Return [x, y] of the center of cell containing provided text 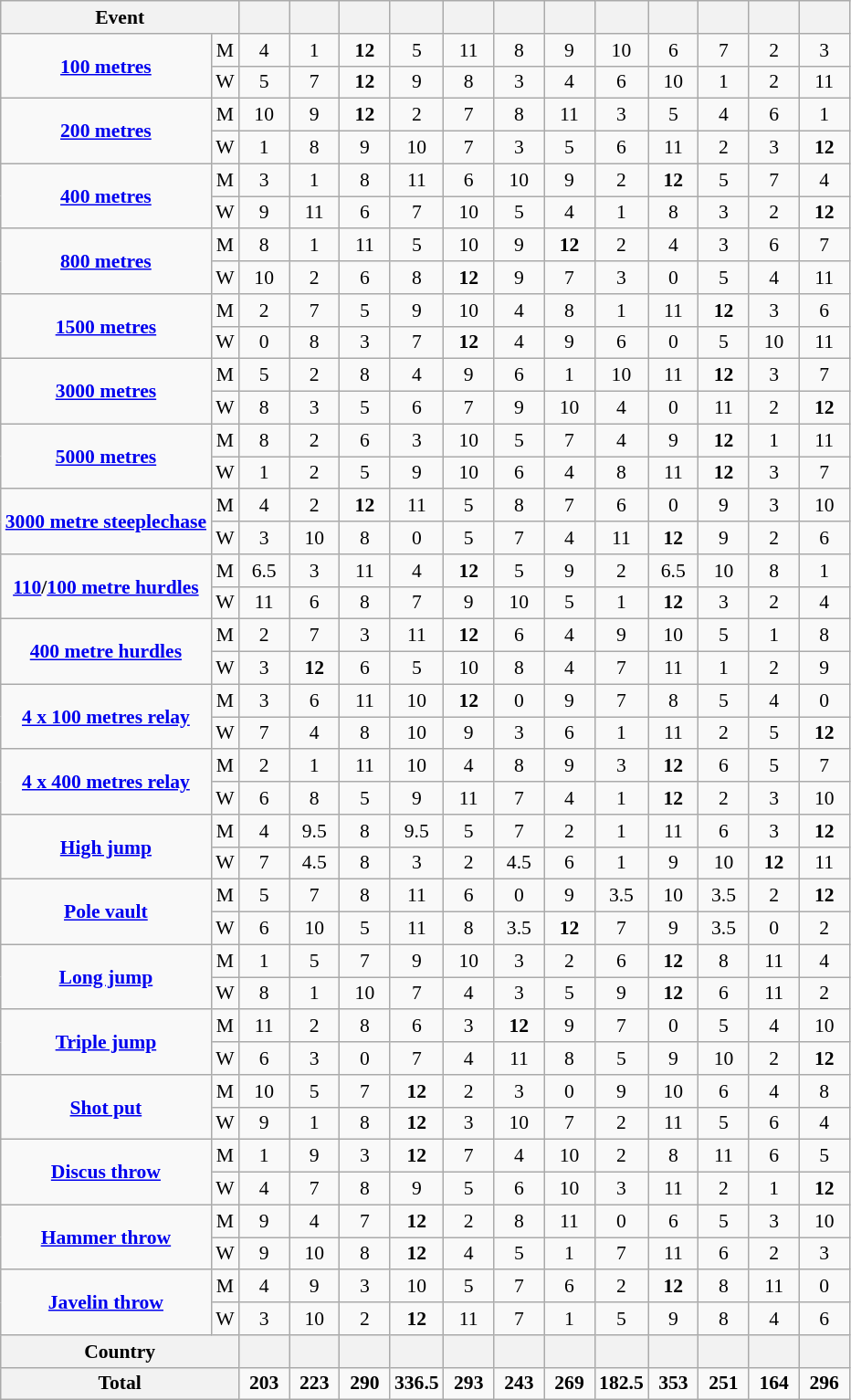
Country [121, 1352]
182.5 [621, 1384]
400 metres [106, 195]
Triple jump [106, 1043]
400 metre hurdles [106, 652]
353 [674, 1384]
1500 metres [106, 327]
269 [570, 1384]
High jump [106, 847]
3000 metres [106, 391]
296 [824, 1384]
Shot put [106, 1107]
Long jump [106, 977]
203 [265, 1384]
164 [774, 1384]
110/100 metre hurdles [106, 586]
4 x 400 metres relay [106, 782]
5000 metres [106, 457]
Discus throw [106, 1173]
Total [121, 1384]
100 metres [106, 66]
336.5 [416, 1384]
Event [121, 17]
293 [469, 1384]
3000 metre steeplechase [106, 522]
200 metres [106, 132]
Hammer throw [106, 1237]
243 [519, 1384]
290 [365, 1384]
Javelin throw [106, 1302]
223 [314, 1384]
Pole vault [106, 911]
251 [723, 1384]
800 metres [106, 261]
4 x 100 metres relay [106, 716]
